Capture the cell that displays the provided text and extract its [x, y] central coordinate. 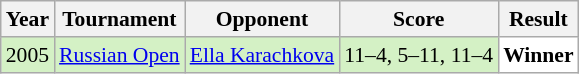
Tournament [120, 19]
11–4, 5–11, 11–4 [418, 55]
Score [418, 19]
Ella Karachkova [262, 55]
Winner [538, 55]
Opponent [262, 19]
Result [538, 19]
Year [28, 19]
Russian Open [120, 55]
2005 [28, 55]
